Determine the (x, y) coordinate at the center of the cell enclosing the given text.  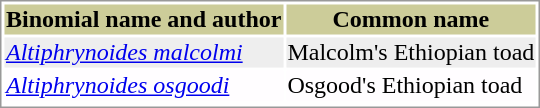
Malcolm's Ethiopian toad (411, 53)
Osgood's Ethiopian toad (411, 85)
Altiphrynoides osgoodi (143, 85)
Altiphrynoides malcolmi (143, 53)
Binomial name and author (143, 19)
Common name (411, 19)
